Return the (x, y) coordinate for the center point of the cell that contains the specified text.  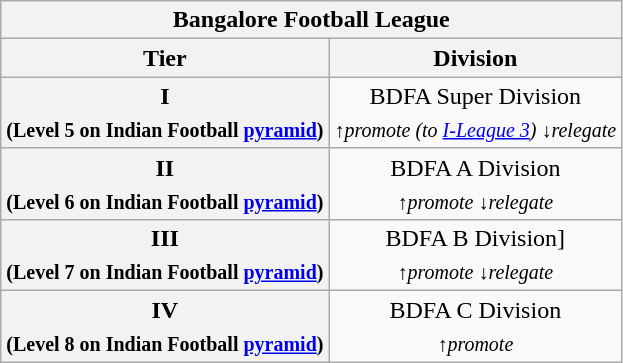
Tier (165, 58)
BDFA Super Division ↑promote (to I-League 3) ↓relegate (476, 112)
Bangalore Football League (312, 20)
BDFA A Division ↑promote ↓relegate (476, 184)
III(Level 7 on Indian Football pyramid) (165, 256)
BDFA B Division] ↑promote ↓relegate (476, 256)
Division (476, 58)
BDFA C Division ↑promote (476, 326)
IV(Level 8 on Indian Football pyramid) (165, 326)
I(Level 5 on Indian Football pyramid) (165, 112)
II(Level 6 on Indian Football pyramid) (165, 184)
